Determine the [X, Y] coordinate at the center of the cell enclosing the given text.  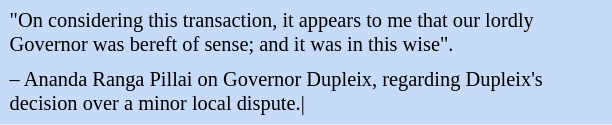
– Ananda Ranga Pillai on Governor Dupleix, regarding Dupleix's decision over a minor local dispute.| [306, 92]
"On considering this transaction, it appears to me that our lordly Governor was bereft of sense; and it was in this wise". [306, 34]
